Identify which cell holds the provided text, then report its (X, Y) central coordinate. 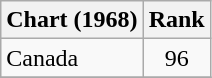
Chart (1968) (72, 20)
96 (176, 58)
Rank (176, 20)
Canada (72, 58)
